Determine the (X, Y) coordinate at the center of the cell enclosing the given text.  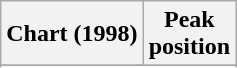
Chart (1998) (72, 34)
Peakposition (189, 34)
